Return the (X, Y) coordinate for the center point of the cell that contains the specified text.  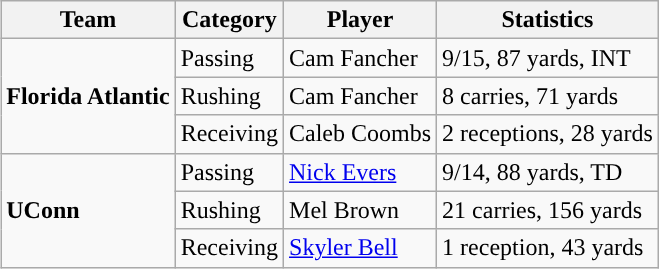
8 carries, 71 yards (548, 96)
Mel Brown (360, 210)
Category (229, 20)
2 receptions, 28 yards (548, 134)
Statistics (548, 20)
21 carries, 156 yards (548, 210)
UConn (88, 210)
9/15, 87 yards, INT (548, 58)
9/14, 88 yards, TD (548, 172)
Nick Evers (360, 172)
1 reception, 43 yards (548, 248)
Caleb Coombs (360, 134)
Player (360, 20)
Skyler Bell (360, 248)
Team (88, 20)
Florida Atlantic (88, 96)
